Identify which cell holds the provided text, then report its [X, Y] central coordinate. 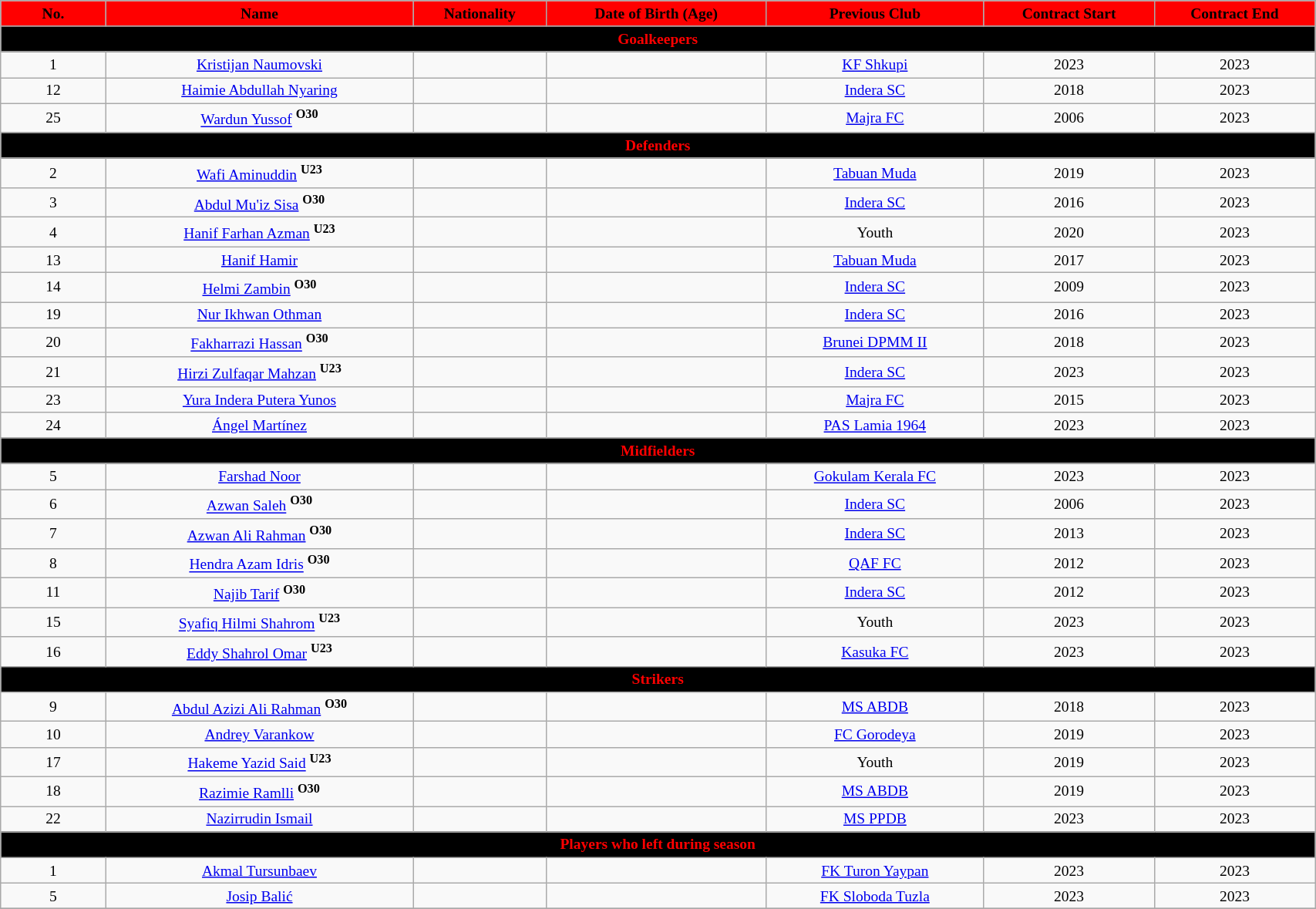
25 [53, 118]
Previous Club [875, 14]
Josip Balić [259, 896]
Eddy Shahrol Omar U23 [259, 651]
Abdul Mu'iz Sisa O30 [259, 203]
Kristijan Naumovski [259, 65]
2009 [1069, 288]
Helmi Zambin O30 [259, 288]
10 [53, 734]
Goalkeepers [658, 39]
Najib Tarif O30 [259, 593]
14 [53, 288]
23 [53, 399]
Hanif Hamir [259, 259]
19 [53, 315]
Hanif Farhan Azman U23 [259, 232]
11 [53, 593]
8 [53, 563]
Contract Start [1069, 14]
PAS Lamia 1964 [875, 426]
Nur Ikhwan Othman [259, 315]
Brunei DPMM II [875, 342]
21 [53, 372]
2013 [1069, 534]
6 [53, 504]
No. [53, 14]
Midfielders [658, 450]
2015 [1069, 399]
Razimie Ramlli O30 [259, 792]
Farshad Noor [259, 476]
Azwan Saleh O30 [259, 504]
Hakeme Yazid Said U23 [259, 762]
Akmal Tursunbaev [259, 870]
Hendra Azam Idris O30 [259, 563]
Players who left during season [658, 845]
Syafiq Hilmi Shahrom U23 [259, 622]
Ángel Martínez [259, 426]
KF Shkupi [875, 65]
Wardun Yussof O30 [259, 118]
QAF FC [875, 563]
Nazirrudin Ismail [259, 819]
Haimie Abdullah Nyaring [259, 91]
Azwan Ali Rahman O30 [259, 534]
4 [53, 232]
16 [53, 651]
Hirzi Zulfaqar Mahzan U23 [259, 372]
15 [53, 622]
Gokulam Kerala FC [875, 476]
9 [53, 707]
24 [53, 426]
Strikers [658, 678]
Fakharrazi Hassan O30 [259, 342]
Date of Birth (Age) [657, 14]
MS PPDB [875, 819]
2 [53, 173]
12 [53, 91]
Wafi Aminuddin U23 [259, 173]
FC Gorodeya [875, 734]
17 [53, 762]
Name [259, 14]
13 [53, 259]
2020 [1069, 232]
Defenders [658, 145]
Contract End [1234, 14]
20 [53, 342]
Abdul Azizi Ali Rahman O30 [259, 707]
FK Sloboda Tuzla [875, 896]
Andrey Varankow [259, 734]
Nationality [480, 14]
Kasuka FC [875, 651]
7 [53, 534]
FK Turon Yaypan [875, 870]
Yura Indera Putera Yunos [259, 399]
3 [53, 203]
2017 [1069, 259]
18 [53, 792]
22 [53, 819]
